Scan for the cell matching the given text and deliver its (X, Y) coordinate at center. 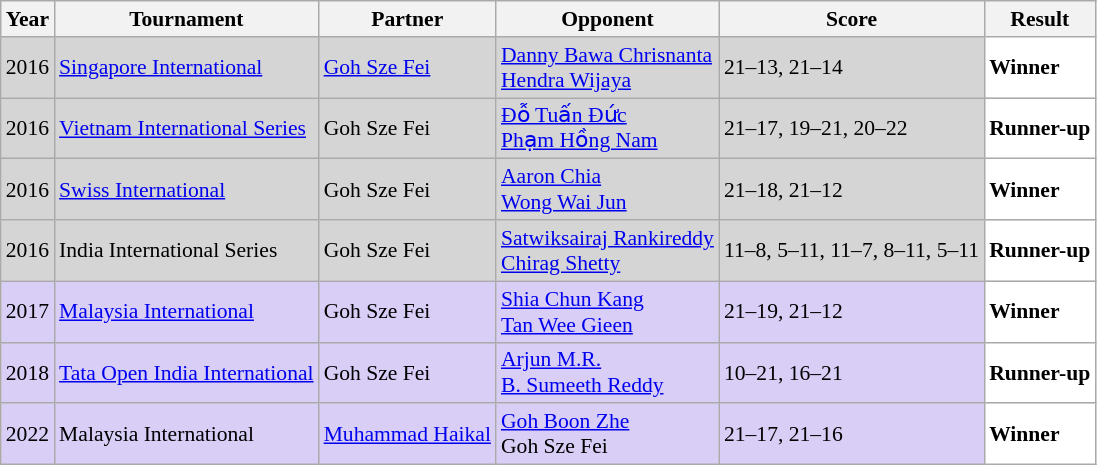
Singapore International (186, 68)
21–18, 21–12 (852, 190)
Danny Bawa Chrisnanta Hendra Wijaya (608, 68)
21–13, 21–14 (852, 68)
Vietnam International Series (186, 128)
Score (852, 19)
Đỗ Tuấn Đức Phạm Hồng Nam (608, 128)
21–17, 21–16 (852, 434)
Satwiksairaj Rankireddy Chirag Shetty (608, 250)
2018 (28, 372)
Goh Boon Zhe Goh Sze Fei (608, 434)
Tournament (186, 19)
Result (1040, 19)
Partner (408, 19)
Muhammad Haikal (408, 434)
Shia Chun Kang Tan Wee Gieen (608, 312)
Aaron Chia Wong Wai Jun (608, 190)
2022 (28, 434)
India International Series (186, 250)
11–8, 5–11, 11–7, 8–11, 5–11 (852, 250)
Opponent (608, 19)
2017 (28, 312)
21–17, 19–21, 20–22 (852, 128)
Year (28, 19)
10–21, 16–21 (852, 372)
21–19, 21–12 (852, 312)
Tata Open India International (186, 372)
Swiss International (186, 190)
Arjun M.R. B. Sumeeth Reddy (608, 372)
